Output the (X, Y) coordinate of the center of the cell containing the given text.  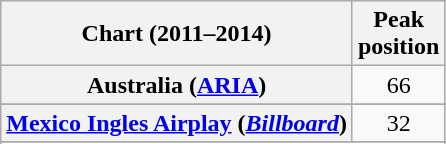
Mexico Ingles Airplay (Billboard) (177, 123)
66 (398, 85)
Australia (ARIA) (177, 85)
Chart (2011–2014) (177, 34)
Peakposition (398, 34)
32 (398, 123)
